Scan for the cell matching the given text and deliver its [x, y] coordinate at center. 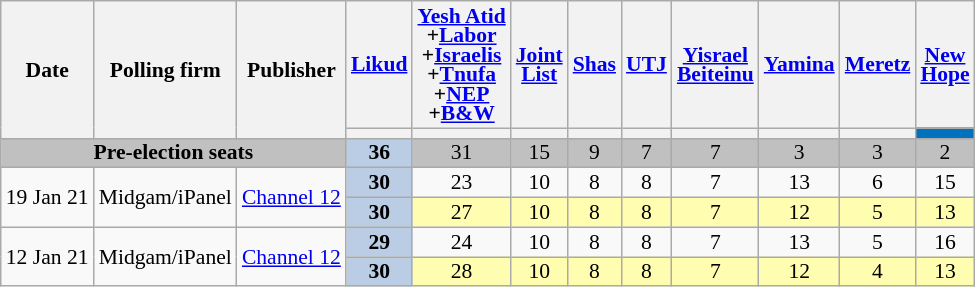
16 [944, 242]
23 [461, 183]
2 [944, 153]
9 [594, 153]
Publisher [292, 70]
Yamina [800, 64]
27 [461, 213]
Date [48, 70]
31 [461, 153]
Meretz [878, 64]
29 [380, 242]
24 [461, 242]
Pre-election seats [174, 153]
Polling firm [166, 70]
28 [461, 272]
Yesh Atid+Labor+Israelis+Tnufa+NEP+B&W [461, 64]
NewHope [944, 64]
12 Jan 21 [48, 256]
UTJ [646, 64]
JointList [540, 64]
Likud [380, 64]
19 Jan 21 [48, 198]
YisraelBeiteinu [716, 64]
Shas [594, 64]
6 [878, 183]
36 [380, 153]
4 [878, 272]
